Find where the given text appears and provide that cell's center as [x, y] coordinate. 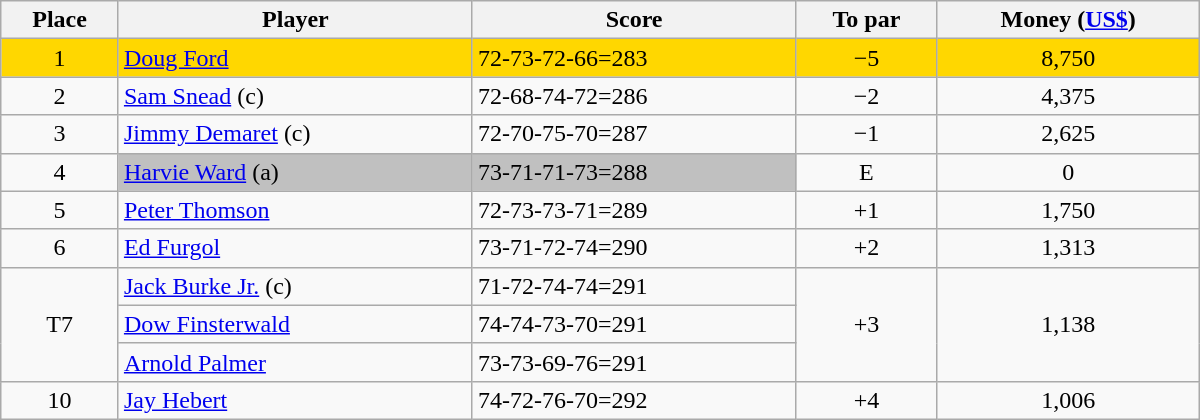
Harvie Ward (a) [295, 172]
Player [295, 20]
4,375 [1068, 96]
+4 [866, 400]
Score [634, 20]
2,625 [1068, 134]
1,006 [1068, 400]
Doug Ford [295, 58]
−1 [866, 134]
Arnold Palmer [295, 362]
72-73-72-66=283 [634, 58]
1,750 [1068, 210]
74-72-76-70=292 [634, 400]
−5 [866, 58]
Sam Snead (c) [295, 96]
Jack Burke Jr. (c) [295, 286]
3 [60, 134]
Jimmy Demaret (c) [295, 134]
+1 [866, 210]
8,750 [1068, 58]
72-70-75-70=287 [634, 134]
T7 [60, 324]
72-68-74-72=286 [634, 96]
4 [60, 172]
Ed Furgol [295, 248]
+2 [866, 248]
Money (US$) [1068, 20]
Peter Thomson [295, 210]
To par [866, 20]
72-73-73-71=289 [634, 210]
71-72-74-74=291 [634, 286]
1 [60, 58]
0 [1068, 172]
Jay Hebert [295, 400]
73-71-71-73=288 [634, 172]
73-71-72-74=290 [634, 248]
Place [60, 20]
5 [60, 210]
74-74-73-70=291 [634, 324]
1,313 [1068, 248]
−2 [866, 96]
73-73-69-76=291 [634, 362]
Dow Finsterwald [295, 324]
2 [60, 96]
6 [60, 248]
10 [60, 400]
+3 [866, 324]
1,138 [1068, 324]
E [866, 172]
